Extract the (X, Y) coordinate from the center of the cell holding the provided text.  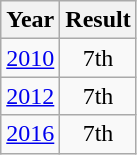
2010 (30, 58)
Result (98, 20)
2016 (30, 134)
Year (30, 20)
2012 (30, 96)
